Search for the cell housing the specified text and yield its [X, Y] center coordinate. 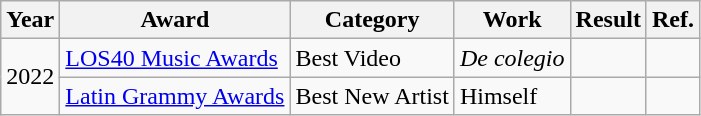
LOS40 Music Awards [175, 58]
Best Video [372, 58]
Latin Grammy Awards [175, 96]
Category [372, 20]
Ref. [672, 20]
Himself [512, 96]
2022 [30, 77]
Work [512, 20]
Award [175, 20]
Year [30, 20]
Best New Artist [372, 96]
De colegio [512, 58]
Result [608, 20]
